Scan for the cell matching the given text and deliver its (x, y) coordinate at center. 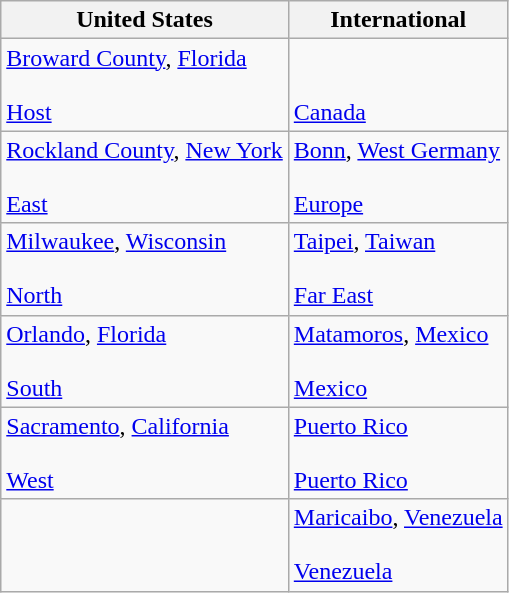
Puerto RicoPuerto Rico (398, 453)
Bonn, West GermanyEurope (398, 177)
Maricaibo, VenezuelaVenezuela (398, 545)
Rockland County, New YorkEast (145, 177)
Orlando, FloridaSouth (145, 361)
Taipei, TaiwanFar East (398, 269)
Canada (398, 85)
Milwaukee, WisconsinNorth (145, 269)
United States (145, 20)
Matamoros, MexicoMexico (398, 361)
International (398, 20)
Broward County, FloridaHost (145, 85)
Sacramento, CaliforniaWest (145, 453)
